Identify which cell holds the provided text, then report its [x, y] central coordinate. 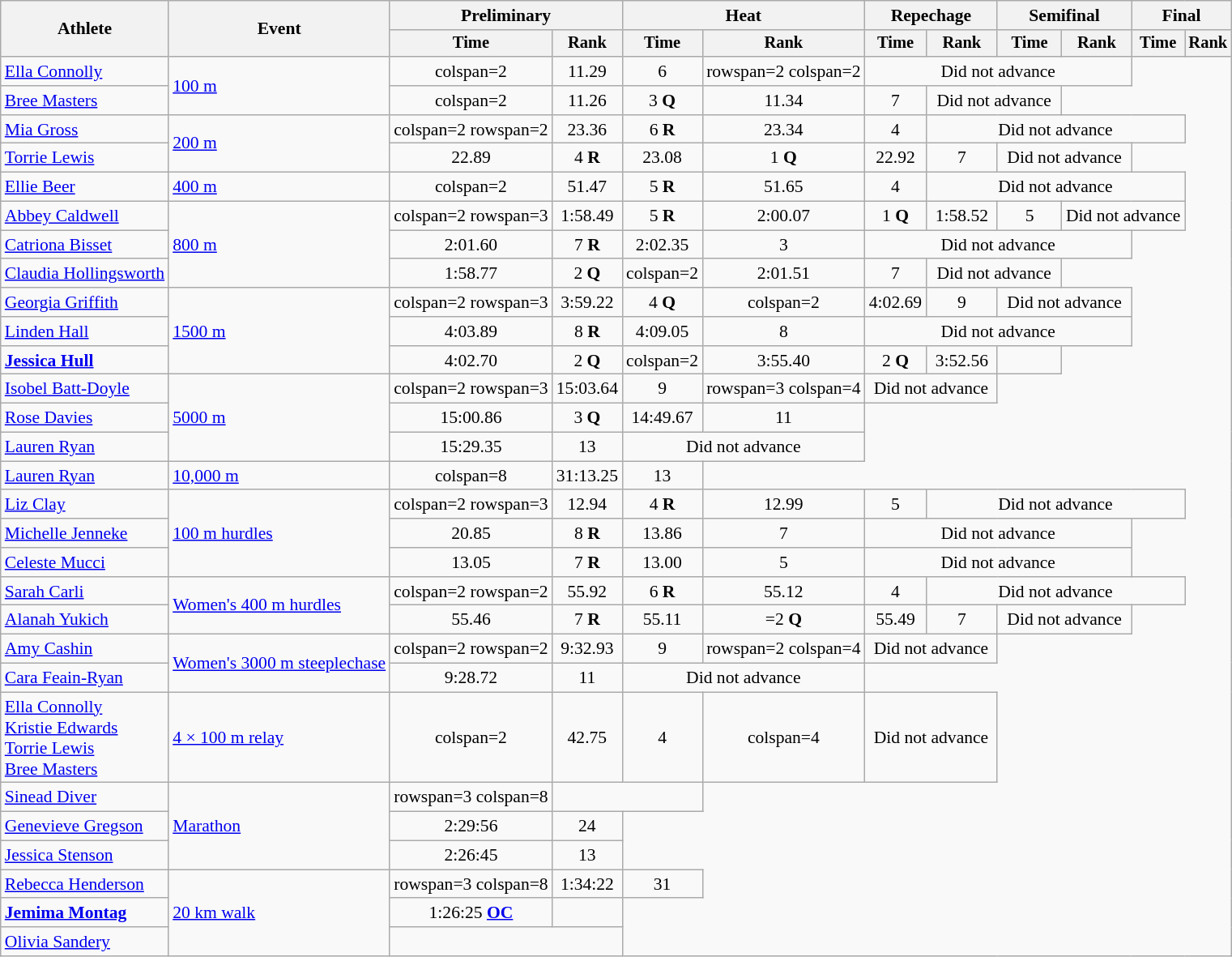
2:26:45 [471, 856]
4:02.69 [896, 302]
Rebecca Henderson [84, 884]
2:01.60 [471, 245]
1:58.49 [587, 216]
9:28.72 [471, 678]
12.94 [587, 505]
Event [279, 29]
9:32.93 [587, 649]
Jessica Stenson [84, 856]
Michelle Jenneke [84, 533]
55.92 [587, 592]
10,000 m [279, 476]
4:03.89 [471, 331]
Semifinal [1064, 15]
rowspan=3 colspan=4 [784, 389]
Repechage [931, 15]
Alanah Yukich [84, 620]
Athlete [84, 29]
=2 Q [784, 620]
11.26 [587, 100]
rowspan=2 colspan=4 [784, 649]
13.05 [471, 562]
23.36 [587, 130]
24 [587, 827]
51.65 [784, 187]
Preliminary [505, 15]
Liz Clay [84, 505]
22.89 [471, 158]
1:58.52 [961, 216]
4:02.70 [471, 361]
Mia Gross [84, 130]
3 [784, 245]
4 × 100 m relay [279, 737]
Heat [744, 15]
3:55.40 [784, 361]
2:00.07 [784, 216]
55.46 [471, 620]
1:26:25 OC [471, 913]
31:13.25 [587, 476]
12.99 [784, 505]
4:09.05 [663, 331]
2:02.35 [663, 245]
Georgia Griffith [84, 302]
Sarah Carli [84, 592]
200 m [279, 144]
Bree Masters [84, 100]
Women's 400 m hurdles [279, 606]
3:52.56 [961, 361]
Linden Hall [84, 331]
Catriona Bisset [84, 245]
100 m [279, 86]
Ella Connolly [84, 71]
Genevieve Gregson [84, 827]
23.08 [663, 158]
1:34:22 [587, 884]
Ellie Beer [84, 187]
rowspan=2 colspan=2 [784, 71]
4 Q [663, 302]
1500 m [279, 331]
2:01.51 [784, 274]
Isobel Batt-Doyle [84, 389]
42.75 [587, 737]
23.34 [784, 130]
55.49 [896, 620]
55.12 [784, 592]
15:29.35 [471, 447]
11.34 [784, 100]
Jessica Hull [84, 361]
Final [1181, 15]
colspan=4 [784, 737]
1:58.77 [471, 274]
Torrie Lewis [84, 158]
8 [784, 331]
100 m hurdles [279, 533]
Women's 3000 m steeplechase [279, 663]
Cara Feain-Ryan [84, 678]
Claudia Hollingsworth [84, 274]
55.11 [663, 620]
14:49.67 [663, 418]
15:00.86 [471, 418]
Celeste Mucci [84, 562]
13.00 [663, 562]
Ella Connolly Kristie Edwards Torrie Lewis Bree Masters [84, 737]
15:03.64 [587, 389]
Abbey Caldwell [84, 216]
3:59.22 [587, 302]
Olivia Sandery [84, 942]
Rose Davies [84, 418]
22.92 [896, 158]
6 [663, 71]
Amy Cashin [84, 649]
11.29 [587, 71]
Sinead Diver [84, 797]
400 m [279, 187]
51.47 [587, 187]
colspan=8 [471, 476]
13.86 [663, 533]
20 km walk [279, 912]
20.85 [471, 533]
Jemima Montag [84, 913]
Marathon [279, 827]
5000 m [279, 418]
31 [663, 884]
2:29:56 [471, 827]
800 m [279, 245]
